Output the [x, y] coordinate of the center of the cell containing the given text.  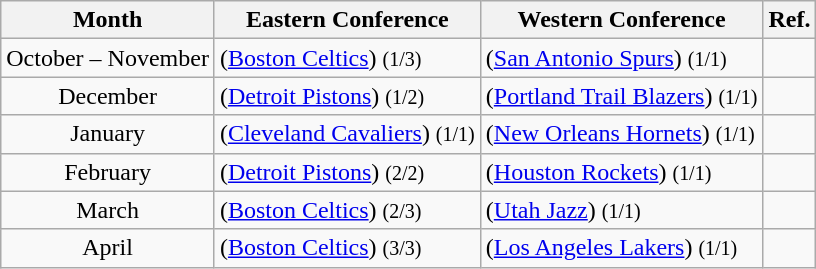
December [108, 96]
February [108, 172]
(Detroit Pistons) (2/2) [347, 172]
(San Antonio Spurs) (1/1) [622, 58]
(Boston Celtics) (1/3) [347, 58]
April [108, 248]
(Cleveland Cavaliers) (1/1) [347, 134]
(Portland Trail Blazers) (1/1) [622, 96]
(Utah Jazz) (1/1) [622, 210]
(New Orleans Hornets) (1/1) [622, 134]
(Houston Rockets) (1/1) [622, 172]
Month [108, 20]
(Detroit Pistons) (1/2) [347, 96]
March [108, 210]
January [108, 134]
Western Conference [622, 20]
Eastern Conference [347, 20]
(Boston Celtics) (3/3) [347, 248]
(Boston Celtics) (2/3) [347, 210]
(Los Angeles Lakers) (1/1) [622, 248]
October – November [108, 58]
Ref. [790, 20]
